Detect which cell encompasses the target text, then output its [x, y] center coordinate. 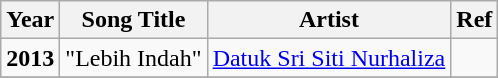
Artist [329, 20]
Year [30, 20]
2013 [30, 58]
Datuk Sri Siti Nurhaliza [329, 58]
Song Title [134, 20]
Ref [474, 20]
"Lebih Indah" [134, 58]
